Return (X, Y) of the center of cell containing provided text 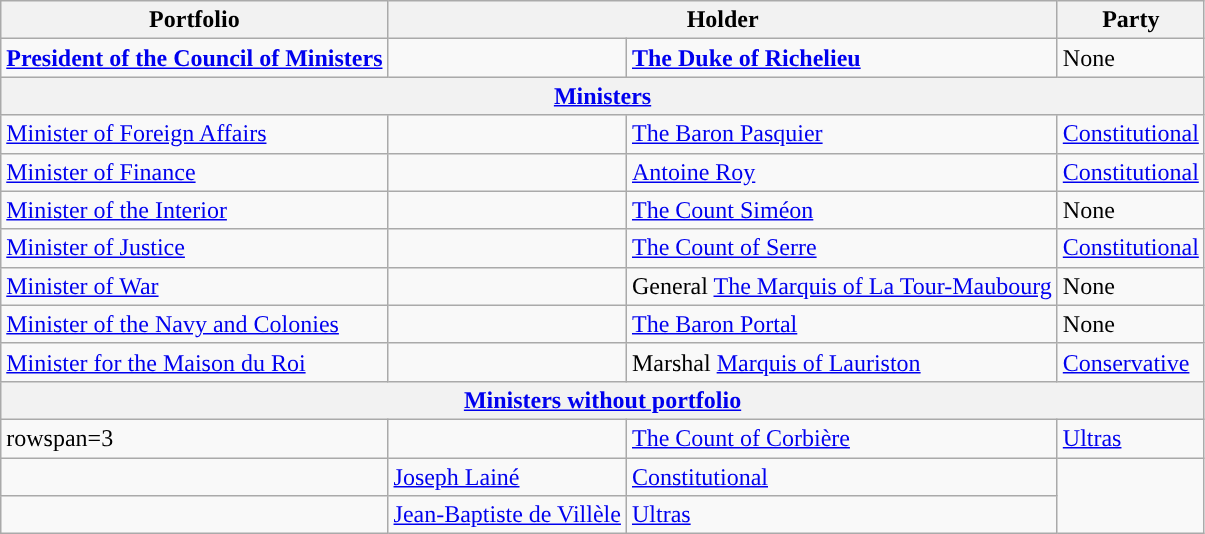
Minister of Finance (194, 172)
Party (1130, 20)
Minister of Foreign Affairs (194, 134)
The Baron Pasquier (842, 134)
Antoine Roy (842, 172)
Jean-Baptiste de Villèle (507, 515)
rowspan=3 (194, 438)
Minister for the Maison du Roi (194, 362)
Portfolio (194, 20)
The Duke of Richelieu (842, 58)
Marshal Marquis of Lauriston (842, 362)
Minister of the Navy and Colonies (194, 324)
Holder (722, 20)
The Count of Serre (842, 248)
The Count Siméon (842, 210)
Ministers without portfolio (603, 400)
Ministers (603, 96)
General The Marquis of La Tour-Maubourg (842, 286)
Joseph Lainé (507, 477)
President of the Council of Ministers (194, 58)
Conservative (1130, 362)
Minister of the Interior (194, 210)
Minister of Justice (194, 248)
The Baron Portal (842, 324)
The Count of Corbière (842, 438)
Minister of War (194, 286)
